Pinpoint the cell where the given text exists, returning its (x, y) midpoint coordinate. 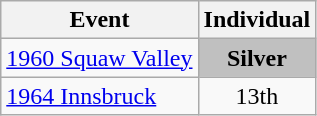
Silver (257, 58)
13th (257, 96)
1964 Innsbruck (100, 96)
Individual (257, 20)
Event (100, 20)
1960 Squaw Valley (100, 58)
